Find where the given text appears and provide that cell's center as (X, Y) coordinate. 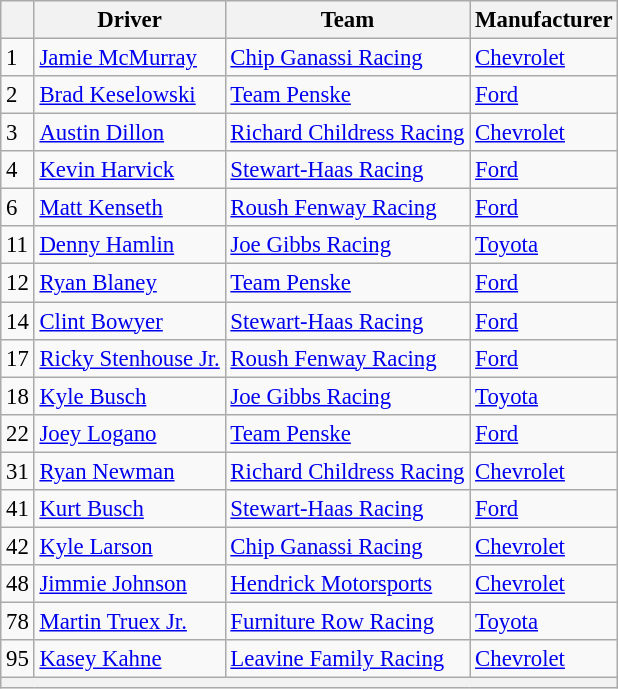
Jimmie Johnson (130, 584)
31 (18, 471)
Denny Hamlin (130, 245)
41 (18, 509)
Matt Kenseth (130, 208)
Kasey Kahne (130, 659)
2 (18, 95)
95 (18, 659)
Kyle Larson (130, 546)
Joey Logano (130, 433)
Clint Bowyer (130, 321)
Kevin Harvick (130, 170)
Brad Keselowski (130, 95)
Ricky Stenhouse Jr. (130, 358)
Martin Truex Jr. (130, 621)
Ryan Blaney (130, 283)
4 (18, 170)
17 (18, 358)
Jamie McMurray (130, 58)
Team (348, 20)
Manufacturer (544, 20)
Leavine Family Racing (348, 659)
Driver (130, 20)
1 (18, 58)
6 (18, 208)
12 (18, 283)
11 (18, 245)
48 (18, 584)
14 (18, 321)
42 (18, 546)
Kyle Busch (130, 396)
Ryan Newman (130, 471)
Kurt Busch (130, 509)
Hendrick Motorsports (348, 584)
22 (18, 433)
78 (18, 621)
18 (18, 396)
Furniture Row Racing (348, 621)
Austin Dillon (130, 133)
3 (18, 133)
